Search for the cell housing the specified text and yield its [X, Y] center coordinate. 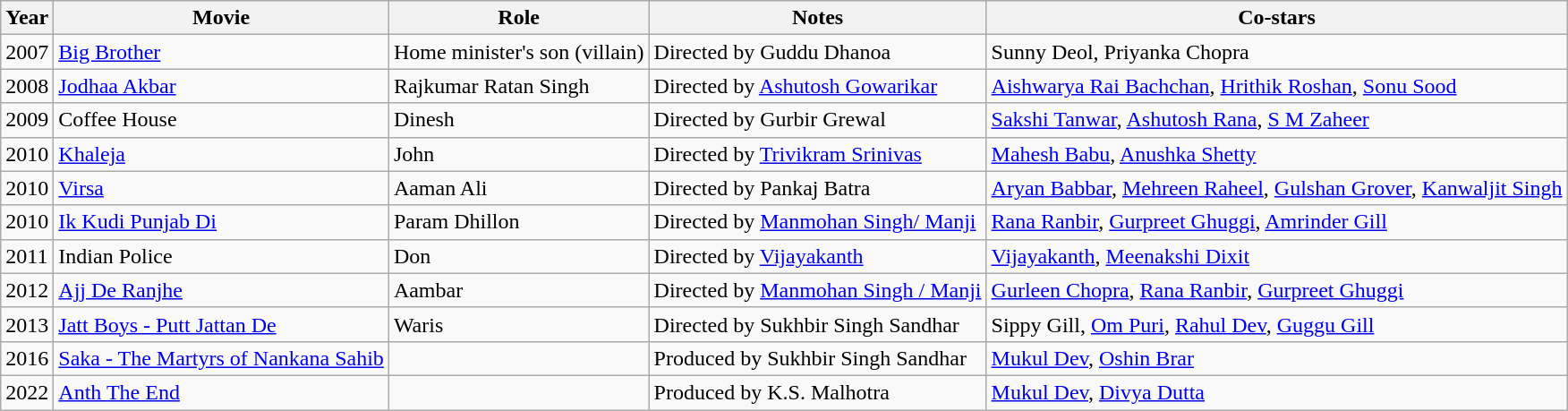
Saka - The Martyrs of Nankana Sahib [222, 358]
Waris [519, 324]
Produced by K.S. Malhotra [818, 392]
2008 [27, 86]
2009 [27, 120]
Directed by Manmohan Singh / Manji [818, 290]
Anth The End [222, 392]
Sakshi Tanwar, Ashutosh Rana, S M Zaheer [1276, 120]
Year [27, 18]
Dinesh [519, 120]
Aambar [519, 290]
Vijayakanth, Meenakshi Dixit [1276, 256]
Khaleja [222, 154]
Home minister's son (villain) [519, 52]
2012 [27, 290]
Role [519, 18]
Notes [818, 18]
Coffee House [222, 120]
Aryan Babbar, Mehreen Raheel, Gulshan Grover, Kanwaljit Singh [1276, 188]
Ik Kudi Punjab Di [222, 222]
Mukul Dev, Divya Dutta [1276, 392]
Directed by Sukhbir Singh Sandhar [818, 324]
Virsa [222, 188]
Directed by Gurbir Grewal [818, 120]
Directed by Trivikram Srinivas [818, 154]
Sunny Deol, Priyanka Chopra [1276, 52]
Big Brother [222, 52]
Param Dhillon [519, 222]
Jodhaa Akbar [222, 86]
Rajkumar Ratan Singh [519, 86]
2011 [27, 256]
Mukul Dev, Oshin Brar [1276, 358]
Directed by Vijayakanth [818, 256]
Mahesh Babu, Anushka Shetty [1276, 154]
Directed by Ashutosh Gowarikar [818, 86]
Movie [222, 18]
Directed by Guddu Dhanoa [818, 52]
Aishwarya Rai Bachchan, Hrithik Roshan, Sonu Sood [1276, 86]
Rana Ranbir, Gurpreet Ghuggi, Amrinder Gill [1276, 222]
Sippy Gill, Om Puri, Rahul Dev, Guggu Gill [1276, 324]
Co-stars [1276, 18]
2022 [27, 392]
2016 [27, 358]
2013 [27, 324]
2007 [27, 52]
Directed by Pankaj Batra [818, 188]
Aaman Ali [519, 188]
Produced by Sukhbir Singh Sandhar [818, 358]
Jatt Boys - Putt Jattan De [222, 324]
Ajj De Ranjhe [222, 290]
Don [519, 256]
John [519, 154]
Directed by Manmohan Singh/ Manji [818, 222]
Gurleen Chopra, Rana Ranbir, Gurpreet Ghuggi [1276, 290]
Indian Police [222, 256]
